Extract the [X, Y] coordinate from the center of the cell holding the provided text.  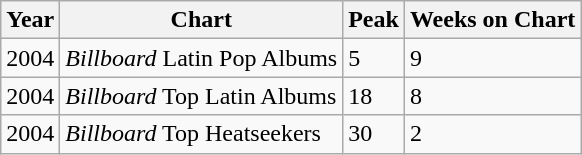
9 [492, 58]
30 [374, 134]
Weeks on Chart [492, 20]
18 [374, 96]
2 [492, 134]
Year [30, 20]
Billboard Top Heatseekers [202, 134]
Billboard Latin Pop Albums [202, 58]
5 [374, 58]
Billboard Top Latin Albums [202, 96]
Chart [202, 20]
8 [492, 96]
Peak [374, 20]
